Return the (X, Y) coordinate for the center point of the cell that contains the specified text.  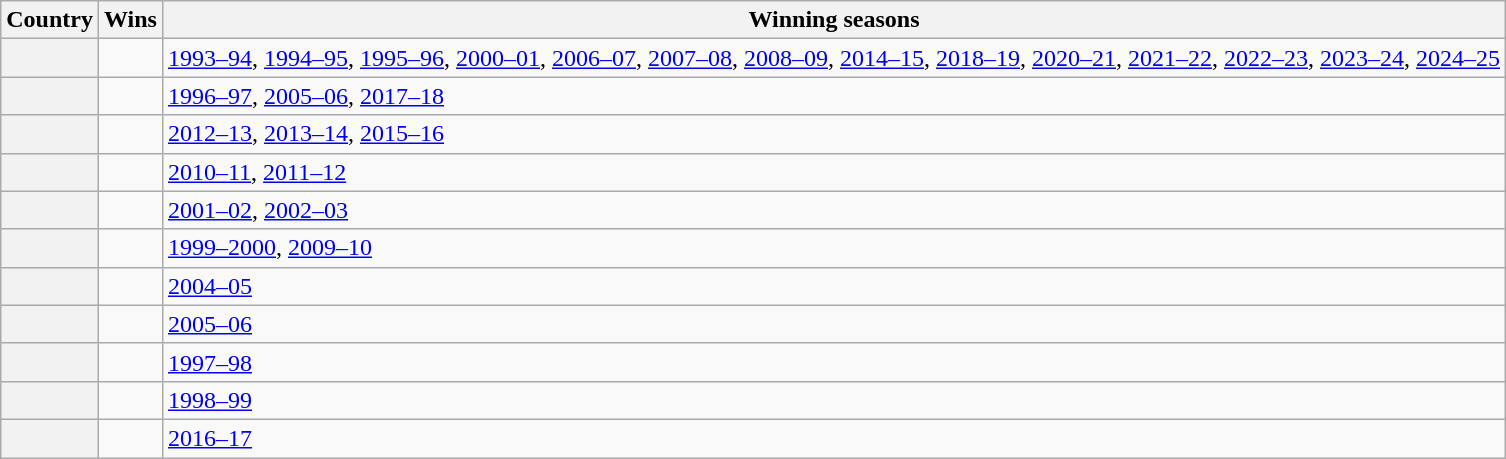
Country (50, 20)
2005–06 (834, 324)
1996–97, 2005–06, 2017–18 (834, 96)
1997–98 (834, 362)
2004–05 (834, 286)
Winning seasons (834, 20)
2016–17 (834, 438)
2012–13, 2013–14, 2015–16 (834, 134)
1999–2000, 2009–10 (834, 248)
2010–11, 2011–12 (834, 172)
Wins (130, 20)
2001–02, 2002–03 (834, 210)
1993–94, 1994–95, 1995–96, 2000–01, 2006–07, 2007–08, 2008–09, 2014–15, 2018–19, 2020–21, 2021–22, 2022–23, 2023–24, 2024–25 (834, 58)
1998–99 (834, 400)
